Scan for the cell matching the given text and deliver its (x, y) coordinate at center. 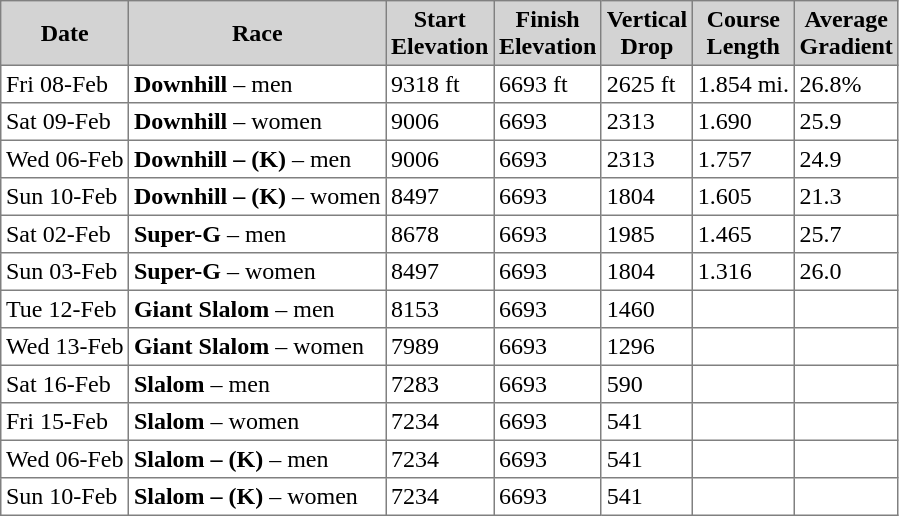
Super-G – women (258, 272)
1.757 (743, 159)
1.316 (743, 272)
VerticalDrop (646, 33)
26.0 (846, 272)
StartElevation (440, 33)
Sat 16-Feb (65, 384)
FinishElevation (548, 33)
21.3 (846, 197)
1460 (646, 309)
Slalom – men (258, 384)
Slalom – (K) – women (258, 497)
7283 (440, 384)
25.7 (846, 234)
Sat 02-Feb (65, 234)
24.9 (846, 159)
6693 ft (548, 84)
Downhill – women (258, 122)
Super-G – men (258, 234)
9318 ft (440, 84)
Date (65, 33)
1.465 (743, 234)
7989 (440, 347)
Downhill – (K) – women (258, 197)
8153 (440, 309)
Tue 12-Feb (65, 309)
Fri 15-Feb (65, 422)
Slalom – women (258, 422)
1.690 (743, 122)
Slalom – (K) – men (258, 459)
Giant Slalom – men (258, 309)
Sat 09-Feb (65, 122)
Giant Slalom – women (258, 347)
Race (258, 33)
Fri 08-Feb (65, 84)
26.8% (846, 84)
Sun 03-Feb (65, 272)
Downhill – (K) – men (258, 159)
1.854 mi. (743, 84)
25.9 (846, 122)
Wed 13-Feb (65, 347)
CourseLength (743, 33)
AverageGradient (846, 33)
590 (646, 384)
1296 (646, 347)
1985 (646, 234)
1.605 (743, 197)
2625 ft (646, 84)
Downhill – men (258, 84)
8678 (440, 234)
